Provide the (x, y) coordinate of the cell's center where the given text is located.  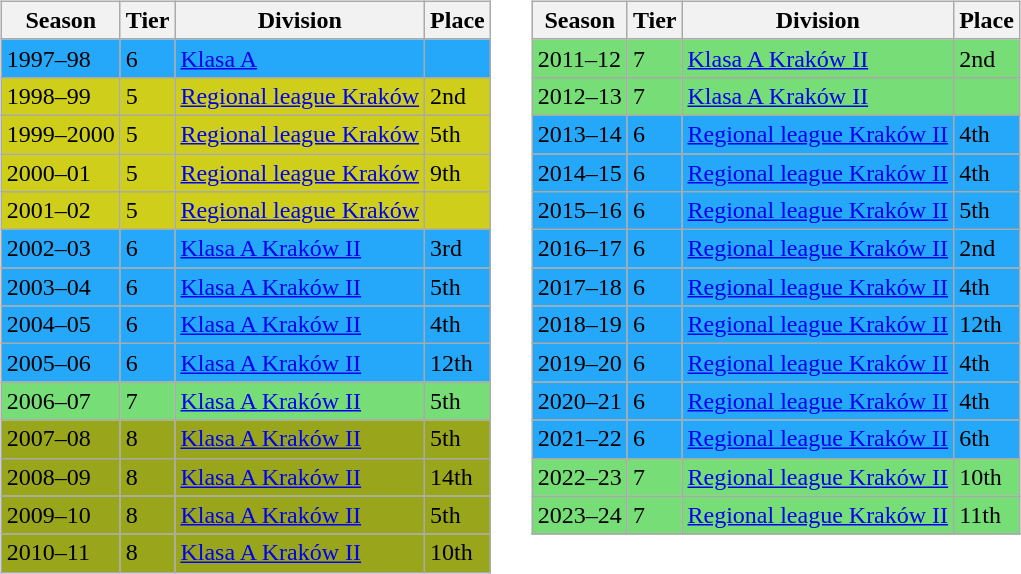
2007–08 (60, 439)
2017–18 (580, 287)
11th (987, 515)
Klasa A (300, 58)
2012–13 (580, 96)
2009–10 (60, 515)
2010–11 (60, 553)
2006–07 (60, 401)
6th (987, 439)
2002–03 (60, 249)
2003–04 (60, 287)
2023–24 (580, 515)
14th (458, 477)
2008–09 (60, 477)
2018–19 (580, 325)
2004–05 (60, 325)
1998–99 (60, 96)
2014–15 (580, 173)
1999–2000 (60, 134)
2019–20 (580, 363)
2020–21 (580, 401)
2000–01 (60, 173)
1997–98 (60, 58)
2022–23 (580, 477)
2021–22 (580, 439)
9th (458, 173)
2001–02 (60, 211)
2005–06 (60, 363)
2015–16 (580, 211)
2016–17 (580, 249)
2011–12 (580, 58)
3rd (458, 249)
2013–14 (580, 134)
